Return (x, y) of the center of cell containing provided text 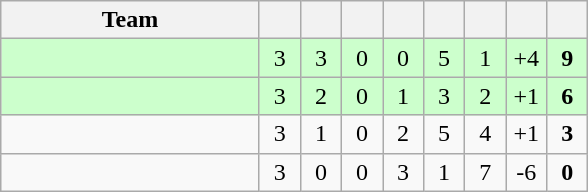
9 (568, 58)
-6 (526, 172)
Team (130, 20)
7 (486, 172)
6 (568, 96)
4 (486, 134)
+4 (526, 58)
